Capture the cell that displays the provided text and extract its [X, Y] central coordinate. 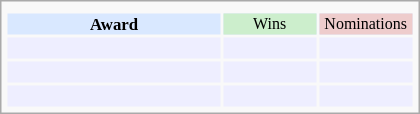
Wins [270, 24]
Award [114, 24]
Nominations [366, 24]
